Capture the cell that displays the provided text and extract its [x, y] central coordinate. 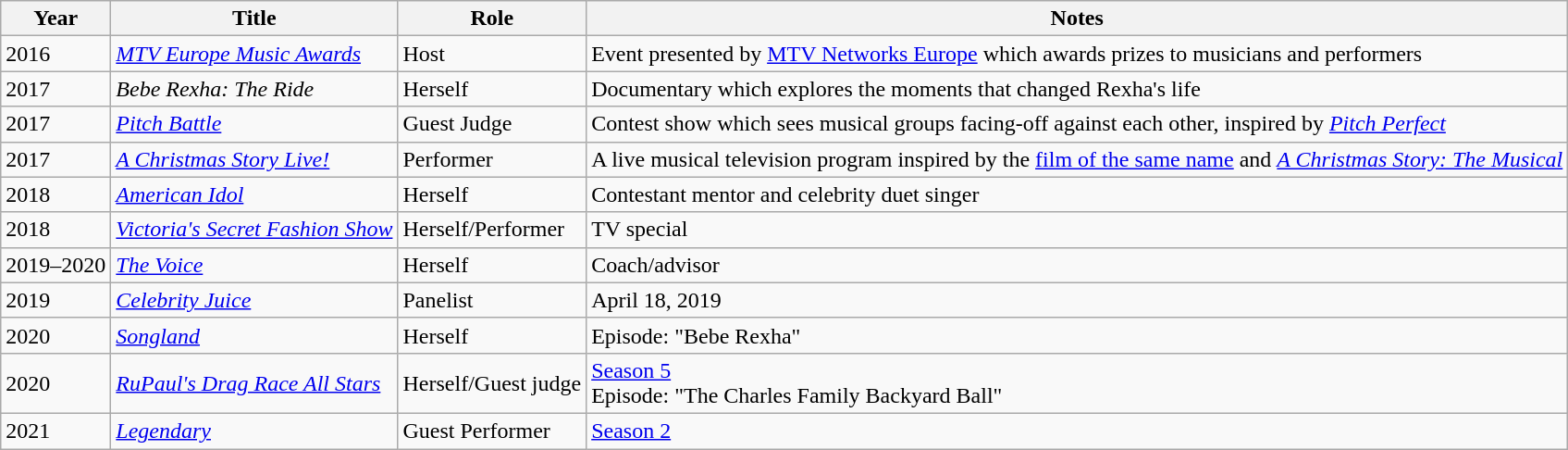
2021 [56, 431]
Episode: "Bebe Rexha" [1077, 335]
Celebrity Juice [254, 300]
Coach/advisor [1077, 265]
Herself/Performer [492, 230]
MTV Europe Music Awards [254, 54]
A Christmas Story Live! [254, 159]
A live musical television program inspired by the film of the same name and A Christmas Story: The Musical [1077, 159]
Notes [1077, 19]
Performer [492, 159]
April 18, 2019 [1077, 300]
TV special [1077, 230]
Event presented by MTV Networks Europe which awards prizes to musicians and performers [1077, 54]
Bebe Rexha: The Ride [254, 89]
The Voice [254, 265]
2019 [56, 300]
Pitch Battle [254, 124]
Documentary which explores the moments that changed Rexha's life [1077, 89]
American Idol [254, 194]
RuPaul's Drag Race All Stars [254, 383]
Year [56, 19]
Host [492, 54]
Role [492, 19]
Contest show which sees musical groups facing-off against each other, inspired by Pitch Perfect [1077, 124]
Guest Judge [492, 124]
Title [254, 19]
Herself/Guest judge [492, 383]
Contestant mentor and celebrity duet singer [1077, 194]
Season 2 [1077, 431]
Legendary [254, 431]
Panelist [492, 300]
Season 5Episode: "The Charles Family Backyard Ball" [1077, 383]
Guest Performer [492, 431]
Victoria's Secret Fashion Show [254, 230]
2019–2020 [56, 265]
2016 [56, 54]
Songland [254, 335]
